Detect which cell encompasses the target text, then output its (X, Y) center coordinate. 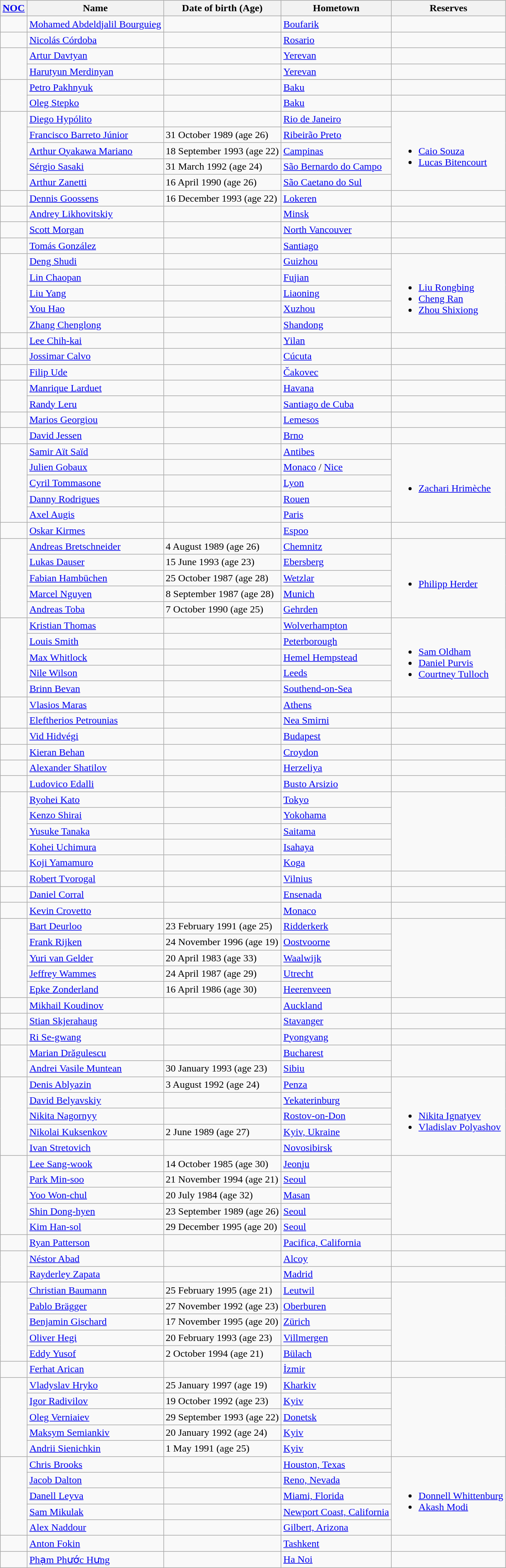
Diego Hypólito (95, 119)
2 June 1989 (age 27) (222, 1132)
Artur Davtyan (95, 56)
Penza (336, 1084)
29 December 1995 (age 20) (222, 1227)
Chris Brooks (95, 1464)
Nikolai Kuksenkov (95, 1132)
Hemel Hempstead (336, 657)
Rio de Janeiro (336, 119)
Jeffrey Wammes (95, 974)
Danell Leyva (95, 1496)
Sérgio Sasaki (95, 166)
Miami, Florida (336, 1496)
Max Whitlock (95, 657)
Ferhat Arican (95, 1369)
Chemnitz (336, 546)
Epke Zonderland (95, 990)
Croydon (336, 752)
Yoo Won-chul (95, 1195)
31 October 1989 (age 26) (222, 135)
Pacifica, California (336, 1243)
Vilnius (336, 879)
İzmir (336, 1369)
2 October 1994 (age 21) (222, 1353)
São Caetano do Sul (336, 182)
Ivan Stretovich (95, 1148)
Vid Hidvégi (95, 736)
Lee Sang-wook (95, 1163)
20 July 1984 (age 32) (222, 1195)
Ensenada (336, 894)
David Jessen (95, 435)
Santiago (336, 246)
27 November 1992 (age 23) (222, 1306)
Campinas (336, 151)
Kohei Uchimura (95, 847)
Fujian (336, 277)
North Vancouver (336, 230)
Tokyo (336, 800)
Néstor Abad (95, 1259)
21 November 1994 (age 21) (222, 1179)
Julien Gobaux (95, 467)
1 May 1991 (age 25) (222, 1448)
Gilbert, Arizona (336, 1528)
Kharkiv (336, 1385)
Ryan Patterson (95, 1243)
Dennis Goossens (95, 198)
16 April 1990 (age 26) (222, 182)
Cúcuta (336, 356)
Arthur Zanetti (95, 182)
Minsk (336, 214)
Southend-on-Sea (336, 689)
Guizhou (336, 262)
Heerenveen (336, 990)
Ri Se-gwang (95, 1037)
Espoo (336, 531)
14 October 1985 (age 30) (222, 1163)
Nea Smirni (336, 721)
Monaco (336, 910)
Mikhail Koudinov (95, 1005)
Ebersberg (336, 562)
8 September 1987 (age 28) (222, 594)
Sam Mikulak (95, 1512)
20 April 1983 (age 33) (222, 958)
Randy Leru (95, 404)
Louis Smith (95, 641)
Alexander Shatilov (95, 768)
25 February 1995 (age 21) (222, 1290)
Anton Fokin (95, 1543)
Shandong (336, 325)
Petro Pakhnyuk (95, 87)
Ribeirão Preto (336, 135)
Santiago de Cuba (336, 404)
25 January 1997 (age 19) (222, 1385)
Alcoy (336, 1259)
Kieran Behan (95, 752)
Rosario (336, 40)
You Hao (95, 309)
Reserves (448, 8)
Zachari Hrimèche (448, 483)
20 February 1993 (age 23) (222, 1338)
David Belyavskiy (95, 1100)
Robert Tvorogal (95, 879)
7 October 1990 (age 25) (222, 610)
Wolverhampton (336, 625)
Andrii Sienichkin (95, 1448)
Samir Aït Saïd (95, 451)
Nicolás Córdoba (95, 40)
Stavanger (336, 1021)
Kevin Crovetto (95, 910)
Oleg Stepko (95, 103)
Jeonju (336, 1163)
Marios Georgiou (95, 420)
Date of birth (Age) (222, 8)
Villmergen (336, 1338)
Athens (336, 705)
Zürich (336, 1322)
Houston, Texas (336, 1464)
Stian Skjerahaug (95, 1021)
Cyril Tommasone (95, 483)
Rayderley Zapata (95, 1274)
Ha Noi (336, 1560)
Vlasios Maras (95, 705)
Yokohama (336, 815)
Bülach (336, 1353)
29 September 1993 (age 22) (222, 1417)
Masan (336, 1195)
18 September 1993 (age 22) (222, 151)
31 March 1992 (age 24) (222, 166)
Eddy Yusof (95, 1353)
Kristian Thomas (95, 625)
Koji Yamamuro (95, 863)
Andrey Likhovitskiy (95, 214)
Tomás González (95, 246)
Reno, Nevada (336, 1480)
Shin Dong-hyen (95, 1211)
23 September 1989 (age 26) (222, 1211)
Zhang Chenglong (95, 325)
Herzeliya (336, 768)
Liu RongbingCheng RanZhou Shixiong (448, 293)
Rouen (336, 499)
Tashkent (336, 1543)
30 January 1993 (age 23) (222, 1069)
Liaoning (336, 293)
Andreas Toba (95, 610)
4 August 1989 (age 26) (222, 546)
Havana (336, 388)
Bart Deurloo (95, 926)
Donnell WhittenburgAkash Modi (448, 1496)
Wetzlar (336, 578)
Gehrden (336, 610)
Utrecht (336, 974)
19 October 1992 (age 23) (222, 1401)
Harutyun Merdinyan (95, 72)
Danny Rodrigues (95, 499)
Benjamin Gischard (95, 1322)
Lyon (336, 483)
Kenzo Shirai (95, 815)
Isahaya (336, 847)
Park Min-soo (95, 1179)
Lukas Dauser (95, 562)
Caio SouzaLucas Bitencourt (448, 151)
Donetsk (336, 1417)
Antibes (336, 451)
Hometown (336, 8)
Deng Shudi (95, 262)
Andrei Vasile Muntean (95, 1069)
Yusuke Tanaka (95, 831)
23 February 1991 (age 25) (222, 926)
Marian Drăgulescu (95, 1053)
Sam OldhamDaniel PurvisCourtney Tulloch (448, 657)
Jossimar Calvo (95, 356)
Oberburen (336, 1306)
Philipp Herder (448, 578)
Liu Yang (95, 293)
Saitama (336, 831)
Vladyslav Hryko (95, 1385)
24 November 1996 (age 19) (222, 942)
Budapest (336, 736)
Pyongyang (336, 1037)
Marcel Nguyen (95, 594)
Novosibirsk (336, 1148)
16 April 1986 (age 30) (222, 990)
Christian Baumann (95, 1290)
Phạm Phước Hưng (95, 1560)
Ridderkerk (336, 926)
São Bernardo do Campo (336, 166)
Filip Ude (95, 372)
Oleg Verniaiev (95, 1417)
Pablo Brägger (95, 1306)
Igor Radivilov (95, 1401)
Mohamed Abdeldjalil Bourguieg (95, 24)
Peterborough (336, 641)
Eleftherios Petrounias (95, 721)
Name (95, 8)
Leutwil (336, 1290)
Nikita Nagornyy (95, 1116)
Lin Chaopan (95, 277)
Lokeren (336, 198)
Rostov-on-Don (336, 1116)
Scott Morgan (95, 230)
Fabian Hambüchen (95, 578)
NOC (14, 8)
Maksym Semiankiv (95, 1432)
Monaco / Nice (336, 467)
Boufarik (336, 24)
Paris (336, 515)
Newport Coast, California (336, 1512)
Waalwijk (336, 958)
Nile Wilson (95, 673)
Alex Naddour (95, 1528)
Yekaterinburg (336, 1100)
25 October 1987 (age 28) (222, 578)
Čakovec (336, 372)
Auckland (336, 1005)
Brno (336, 435)
16 December 1993 (age 22) (222, 198)
Oliver Hegi (95, 1338)
Munich (336, 594)
Manrique Larduet (95, 388)
Brinn Bevan (95, 689)
Busto Arsizio (336, 784)
Xuzhou (336, 309)
Arthur Oyakawa Mariano (95, 151)
Nikita IgnatyevVladislav Polyashov (448, 1116)
Frank Rijken (95, 942)
17 November 1995 (age 20) (222, 1322)
3 August 1992 (age 24) (222, 1084)
Koga (336, 863)
Denis Ablyazin (95, 1084)
Lee Chih-kai (95, 341)
Oostvoorne (336, 942)
Francisco Barreto Júnior (95, 135)
Ludovico Edalli (95, 784)
Ryohei Kato (95, 800)
20 January 1992 (age 24) (222, 1432)
Leeds (336, 673)
Kyiv, Ukraine (336, 1132)
Andreas Bretschneider (95, 546)
Lemesos (336, 420)
Sibiu (336, 1069)
15 June 1993 (age 23) (222, 562)
Yuri van Gelder (95, 958)
Bucharest (336, 1053)
Oskar Kirmes (95, 531)
Yilan (336, 341)
Daniel Corral (95, 894)
24 April 1987 (age 29) (222, 974)
Axel Augis (95, 515)
Jacob Dalton (95, 1480)
Madrid (336, 1274)
Kim Han-sol (95, 1227)
